Identify which cell holds the provided text, then report its [X, Y] central coordinate. 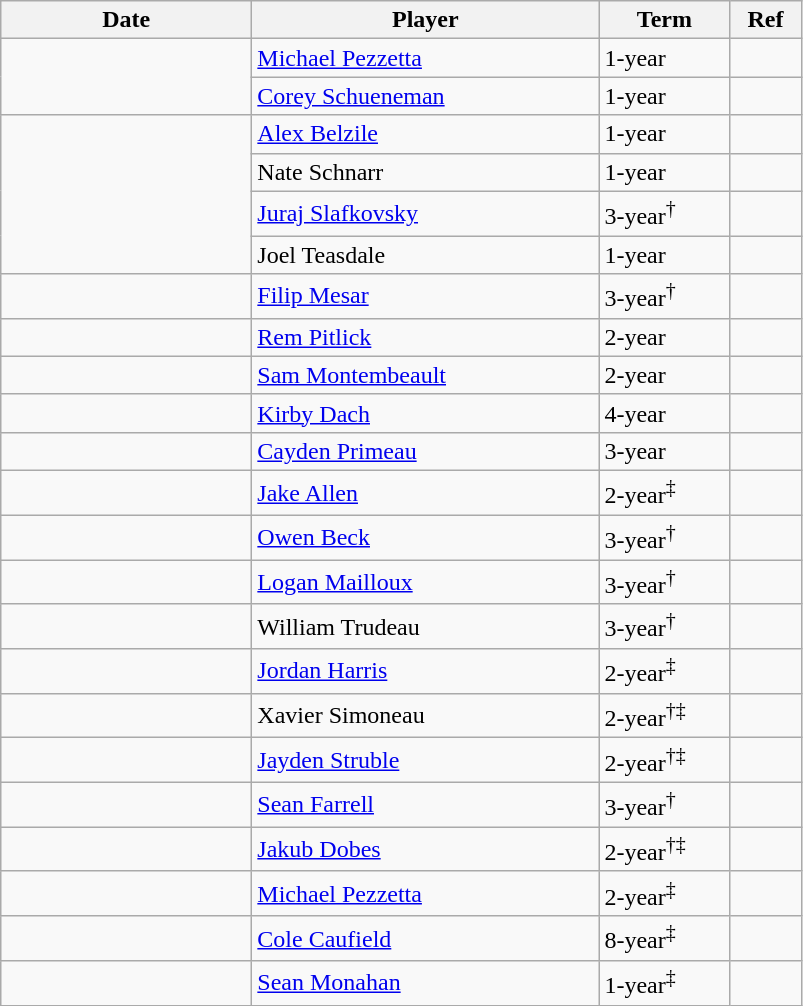
Sean Monahan [426, 984]
1-year‡ [664, 984]
Jayden Struble [426, 760]
Alex Belzile [426, 134]
Jordan Harris [426, 672]
Owen Beck [426, 538]
Xavier Simoneau [426, 716]
William Trudeau [426, 626]
Filip Mesar [426, 296]
Ref [766, 20]
Juraj Slafkovsky [426, 214]
Sam Montembeault [426, 375]
3-year [664, 451]
Nate Schnarr [426, 172]
Term [664, 20]
Jakub Dobes [426, 850]
Date [126, 20]
Cole Caufield [426, 938]
Cayden Primeau [426, 451]
Jake Allen [426, 492]
Joel Teasdale [426, 255]
Corey Schueneman [426, 96]
8-year‡ [664, 938]
4-year [664, 413]
Rem Pitlick [426, 337]
Sean Farrell [426, 804]
Kirby Dach [426, 413]
Player [426, 20]
Logan Mailloux [426, 582]
